From the cell containing the given text, extract its center point as (x, y) coordinate. 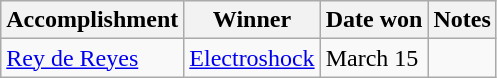
Winner (252, 20)
Date won (374, 20)
Notes (462, 20)
Electroshock (252, 58)
Rey de Reyes (92, 58)
Accomplishment (92, 20)
March 15 (374, 58)
